Find where the given text appears and provide that cell's center as (X, Y) coordinate. 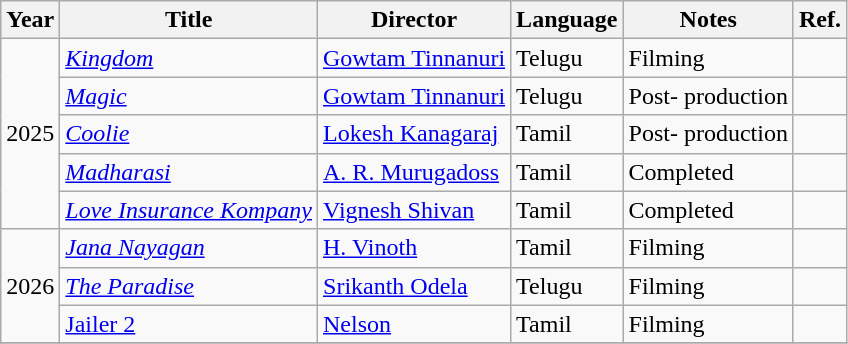
Year (30, 20)
Director (414, 20)
Love Insurance Kompany (189, 210)
Title (189, 20)
Jailer 2 (189, 324)
Madharasi (189, 172)
Nelson (414, 324)
Lokesh Kanagaraj (414, 134)
H. Vinoth (414, 248)
The Paradise (189, 286)
2026 (30, 286)
Magic (189, 96)
2025 (30, 134)
Kingdom (189, 58)
Coolie (189, 134)
Notes (708, 20)
Jana Nayagan (189, 248)
A. R. Murugadoss (414, 172)
Ref. (820, 20)
Vignesh Shivan (414, 210)
Language (567, 20)
Srikanth Odela (414, 286)
